Extract the [X, Y] coordinate from the center of the cell holding the provided text.  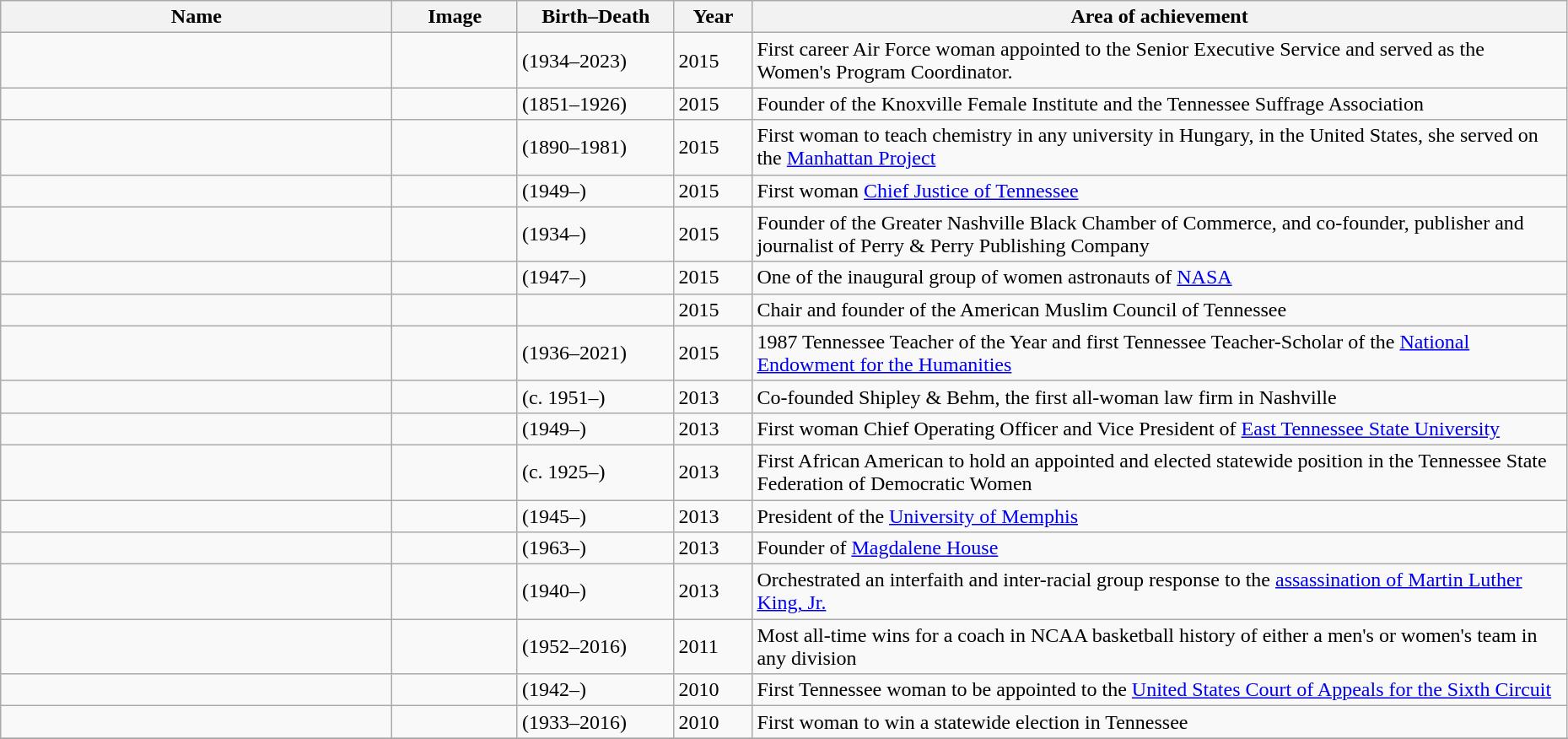
(1933–2016) [595, 722]
One of the inaugural group of women astronauts of NASA [1159, 278]
Most all-time wins for a coach in NCAA basketball history of either a men's or women's team in any division [1159, 646]
First woman to teach chemistry in any university in Hungary, in the United States, she served on the Manhattan Project [1159, 147]
Year [714, 17]
First woman Chief Justice of Tennessee [1159, 191]
Area of achievement [1159, 17]
(1934–2023) [595, 61]
Name [197, 17]
Founder of the Knoxville Female Institute and the Tennessee Suffrage Association [1159, 104]
(1890–1981) [595, 147]
(1934–) [595, 235]
(1851–1926) [595, 104]
1987 Tennessee Teacher of the Year and first Tennessee Teacher-Scholar of the National Endowment for the Humanities [1159, 353]
Orchestrated an interfaith and inter-racial group response to the assassination of Martin Luther King, Jr. [1159, 592]
Co-founded Shipley & Behm, the first all-woman law firm in Nashville [1159, 396]
(c. 1951–) [595, 396]
(1945–) [595, 515]
First Tennessee woman to be appointed to the United States Court of Appeals for the Sixth Circuit [1159, 690]
First woman Chief Operating Officer and Vice President of East Tennessee State University [1159, 429]
First African American to hold an appointed and elected statewide position in the Tennessee State Federation of Democratic Women [1159, 472]
President of the University of Memphis [1159, 515]
(1952–2016) [595, 646]
First woman to win a statewide election in Tennessee [1159, 722]
(1940–) [595, 592]
(1947–) [595, 278]
(1963–) [595, 548]
Founder of the Greater Nashville Black Chamber of Commerce, and co-founder, publisher and journalist of Perry & Perry Publishing Company [1159, 235]
2011 [714, 646]
First career Air Force woman appointed to the Senior Executive Service and served as the Women's Program Coordinator. [1159, 61]
Birth–Death [595, 17]
Chair and founder of the American Muslim Council of Tennessee [1159, 310]
Image [455, 17]
(1936–2021) [595, 353]
(c. 1925–) [595, 472]
Founder of Magdalene House [1159, 548]
(1942–) [595, 690]
